For the text-containing cell, return its midpoint in (x, y) coordinate format. 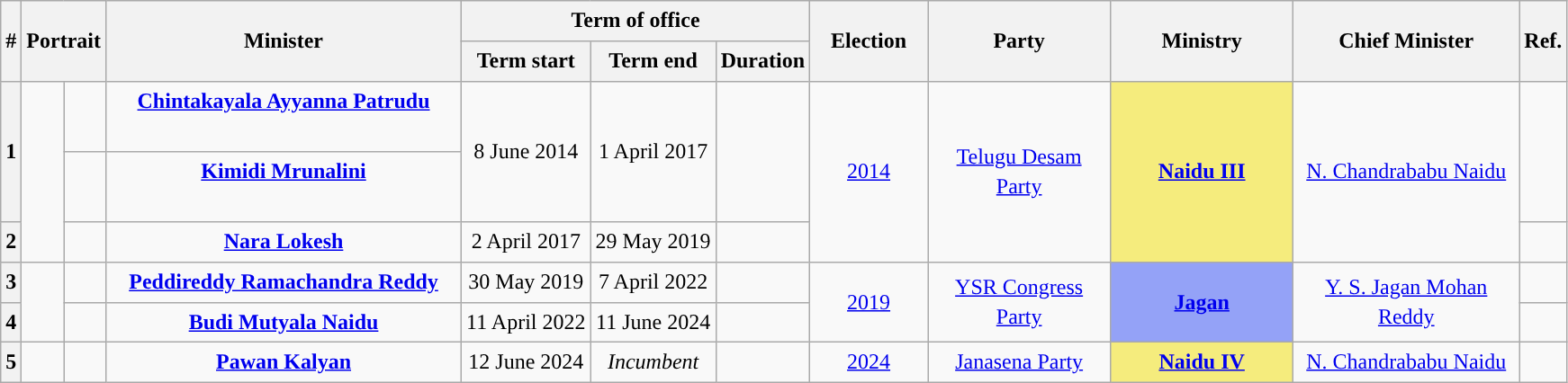
Ministry (1203, 41)
Kimidi Mrunalini (283, 186)
29 May 2019 (653, 243)
2 April 2017 (527, 243)
Duration (762, 61)
Party (1019, 41)
Chief Minister (1406, 41)
Portrait (64, 41)
1 April 2017 (653, 151)
Ref. (1543, 41)
Telugu Desam Party (1019, 171)
Naidu IV (1203, 363)
3 (11, 282)
7 April 2022 (653, 282)
11 April 2022 (527, 322)
Minister (283, 41)
Nara Lokesh (283, 243)
5 (11, 363)
12 June 2024 (527, 363)
2 (11, 243)
# (11, 41)
Jagan (1203, 302)
Chintakayala Ayyanna Patrudu (283, 116)
YSR Congress Party (1019, 302)
Janasena Party (1019, 363)
Term start (527, 61)
2014 (870, 171)
Term of office (635, 22)
Pawan Kalyan (283, 363)
Budi Mutyala Naidu (283, 322)
Naidu III (1203, 171)
1 (11, 151)
30 May 2019 (527, 282)
2024 (870, 363)
2019 (870, 302)
Election (870, 41)
4 (11, 322)
Y. S. Jagan Mohan Reddy (1406, 302)
11 June 2024 (653, 322)
8 June 2014 (527, 151)
Term end (653, 61)
Peddireddy Ramachandra Reddy (283, 282)
Incumbent (653, 363)
